Scan for the cell matching the given text and deliver its [X, Y] coordinate at center. 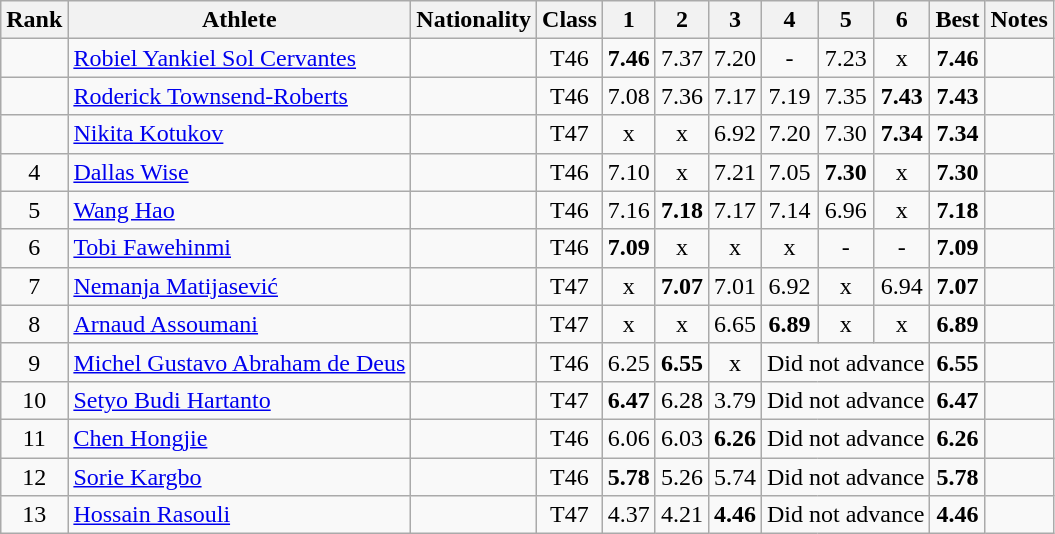
11 [34, 438]
Best [958, 20]
7.08 [628, 96]
4.37 [628, 515]
Notes [1019, 20]
Sorie Kargbo [240, 477]
Rank [34, 20]
1 [628, 20]
Robiel Yankiel Sol Cervantes [240, 58]
Athlete [240, 20]
6.94 [902, 286]
Class [570, 20]
7.37 [682, 58]
3.79 [734, 400]
6.03 [682, 438]
Nemanja Matijasević [240, 286]
Nikita Kotukov [240, 134]
2 [682, 20]
6.96 [846, 210]
7.36 [682, 96]
Dallas Wise [240, 172]
7 [34, 286]
Wang Hao [240, 210]
4.21 [682, 515]
7.23 [846, 58]
8 [34, 324]
12 [34, 477]
9 [34, 362]
6.65 [734, 324]
7.05 [790, 172]
Setyo Budi Hartanto [240, 400]
Chen Hongjie [240, 438]
6.06 [628, 438]
6.28 [682, 400]
10 [34, 400]
7.21 [734, 172]
7.10 [628, 172]
Nationality [474, 20]
7.01 [734, 286]
Hossain Rasouli [240, 515]
7.35 [846, 96]
5.26 [682, 477]
7.16 [628, 210]
Roderick Townsend-Roberts [240, 96]
Tobi Fawehinmi [240, 248]
7.14 [790, 210]
Michel Gustavo Abraham de Deus [240, 362]
7.19 [790, 96]
5.74 [734, 477]
13 [34, 515]
6.25 [628, 362]
3 [734, 20]
Arnaud Assoumani [240, 324]
